Provide the (X, Y) coordinate of the cell's center where the given text is located.  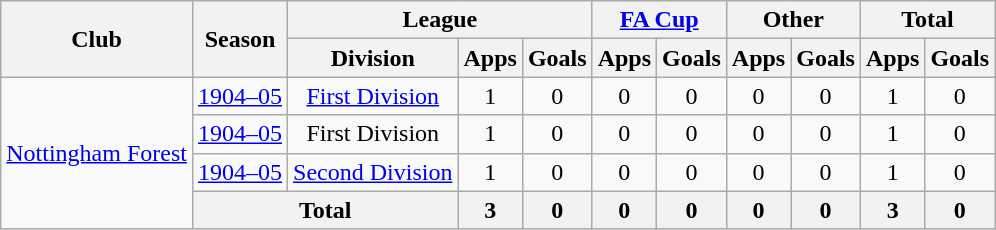
Other (793, 20)
Second Division (373, 172)
Nottingham Forest (97, 153)
FA Cup (659, 20)
Season (240, 39)
Club (97, 39)
Division (373, 58)
League (440, 20)
